Locate the cell with the specified text and output its [X, Y] center coordinate. 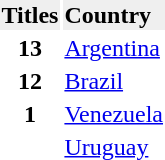
Country [114, 15]
12 [30, 81]
Argentina [114, 48]
Venezuela [114, 114]
Titles [30, 15]
Brazil [114, 81]
13 [30, 48]
